Capture the cell that displays the provided text and extract its (x, y) central coordinate. 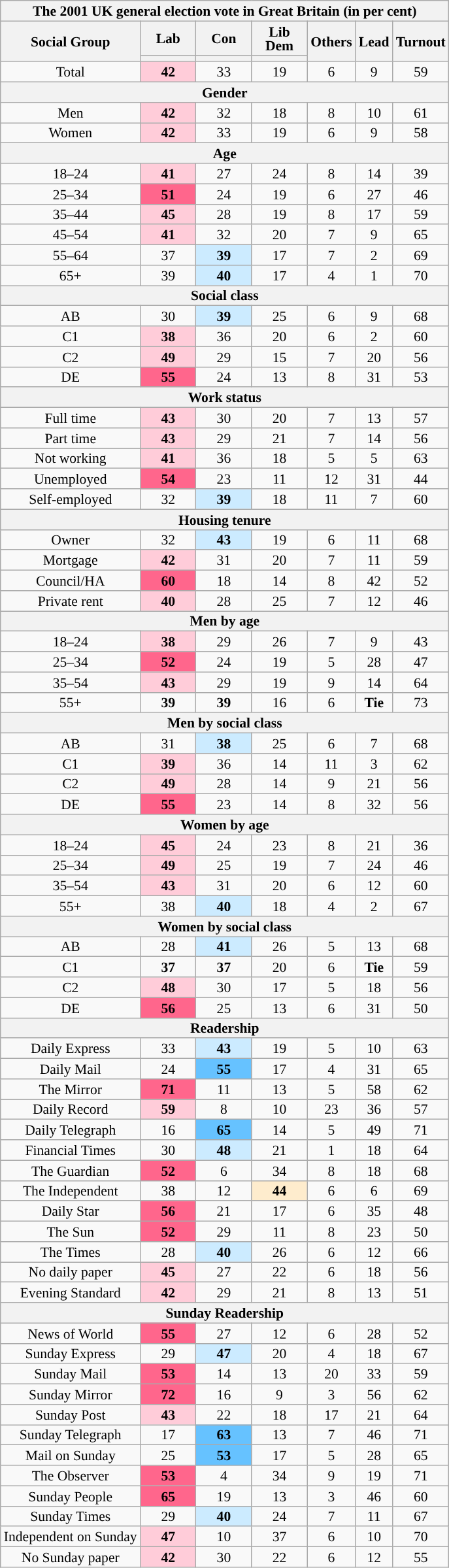
Housing tenure (225, 519)
Women by age (225, 825)
The Observer (71, 1476)
Sunday Post (71, 1414)
Sunday Telegraph (71, 1435)
Social Group (71, 41)
Part time (71, 438)
News of World (71, 1333)
35 (374, 1212)
73 (421, 702)
Not working (71, 459)
45–54 (71, 235)
Unemployed (71, 478)
The 2001 UK general election vote in Great Britain (in per cent) (225, 10)
61 (421, 112)
65+ (71, 276)
No daily paper (71, 1272)
The Independent (71, 1191)
Women (71, 133)
Full time (71, 418)
Men by age (225, 621)
Evening Standard (71, 1293)
Turnout (421, 41)
Sunday Mirror (71, 1395)
No Sunday paper (71, 1557)
Mortgage (71, 561)
Readership (225, 1027)
Independent on Sunday (71, 1537)
66 (421, 1252)
Sunday Mail (71, 1374)
Sunday Express (71, 1353)
Men by social class (225, 723)
Age (225, 153)
Daily Record (71, 1110)
The Times (71, 1252)
Private rent (71, 601)
Con (224, 38)
Council/HA (71, 580)
Total (71, 72)
35–44 (71, 214)
Daily Express (71, 1048)
54 (169, 478)
Self-employed (71, 499)
Lab (169, 38)
Sunday People (71, 1495)
Daily Star (71, 1212)
55–64 (71, 255)
Social class (225, 295)
15 (280, 357)
Lead (374, 41)
Women by social class (225, 927)
Financial Times (71, 1150)
Gender (225, 93)
Daily Mail (71, 1069)
Daily Telegraph (71, 1129)
The Mirror (71, 1089)
The Sun (71, 1231)
Work status (225, 397)
Sunday Times (71, 1516)
Mail on Sunday (71, 1455)
Lib Dem (280, 38)
The Guardian (71, 1170)
Men (71, 112)
Owner (71, 540)
72 (169, 1395)
Others (331, 41)
Sunday Readership (225, 1312)
